Provide the [X, Y] coordinate of the cell's center where the given text is located.  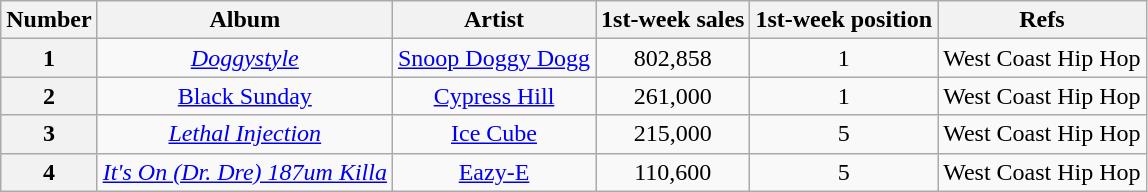
261,000 [673, 96]
1st-week sales [673, 20]
It's On (Dr. Dre) 187um Killa [244, 172]
Snoop Doggy Dogg [494, 58]
1st-week position [844, 20]
Lethal Injection [244, 134]
Cypress Hill [494, 96]
110,600 [673, 172]
Number [49, 20]
Artist [494, 20]
Eazy-E [494, 172]
215,000 [673, 134]
802,858 [673, 58]
Album [244, 20]
3 [49, 134]
2 [49, 96]
4 [49, 172]
Black Sunday [244, 96]
Doggystyle [244, 58]
Refs [1042, 20]
Ice Cube [494, 134]
